Capture the cell that displays the provided text and extract its [X, Y] central coordinate. 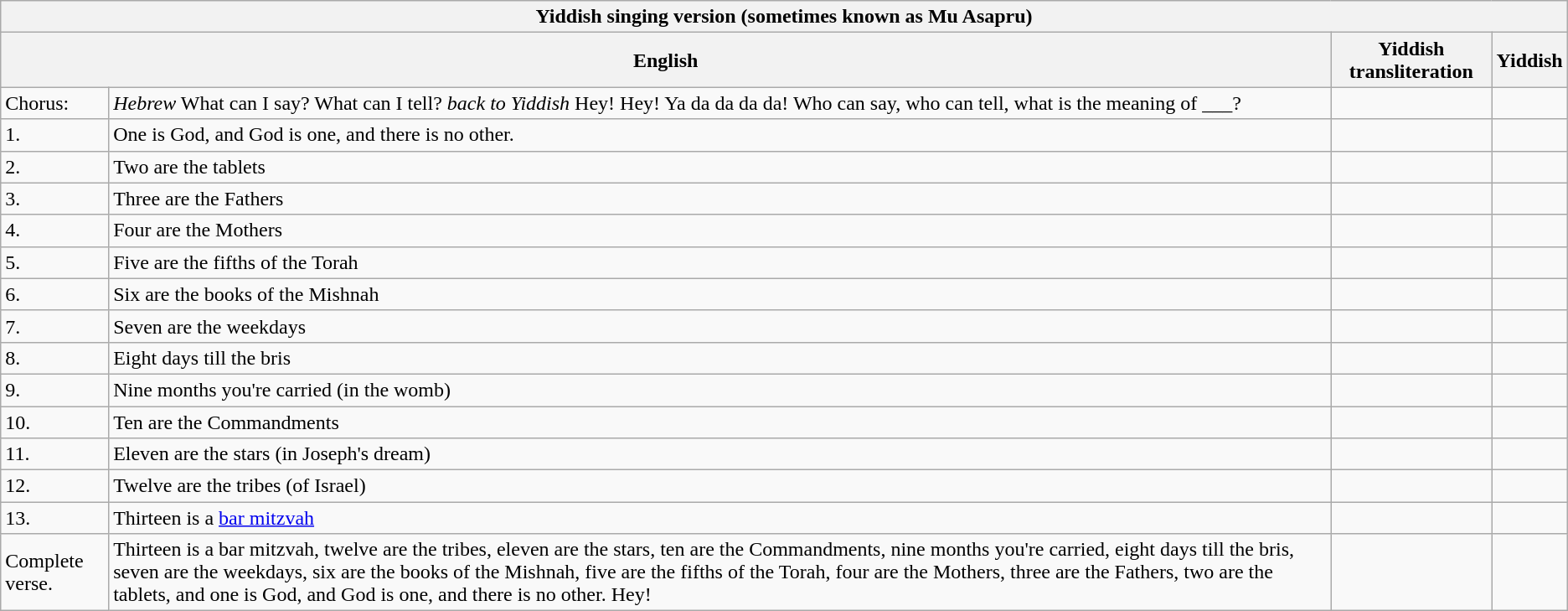
10. [55, 422]
9. [55, 390]
Complete verse. [55, 572]
English [666, 60]
Chorus: [55, 103]
Thirteen is a bar mitzvah [720, 518]
Four are the Mothers [720, 230]
Eleven are the stars (in Joseph's dream) [720, 454]
Hebrew What can I say? What can I tell? back to Yiddish Hey! Hey! Ya da da da da! Who can say, who can tell, what is the meaning of ___? [720, 103]
Ten are the Commandments [720, 422]
1. [55, 135]
Nine months you're carried (in the womb) [720, 390]
2. [55, 167]
Two are the tablets [720, 167]
Six are the books of the Mishnah [720, 294]
One is God, and God is one, and there is no other. [720, 135]
5. [55, 262]
Three are the Fathers [720, 199]
Yiddish [1529, 60]
3. [55, 199]
13. [55, 518]
Five are the fifths of the Torah [720, 262]
11. [55, 454]
4. [55, 230]
12. [55, 486]
8. [55, 358]
Eight days till the bris [720, 358]
6. [55, 294]
Yiddish transliteration [1411, 60]
Twelve are the tribes (of Israel) [720, 486]
7. [55, 326]
Yiddish singing version (sometimes known as Mu Asapru) [784, 17]
Seven are the weekdays [720, 326]
